Pinpoint the cell where the given text exists, returning its [X, Y] midpoint coordinate. 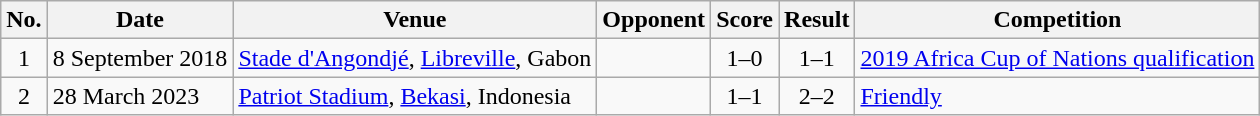
28 March 2023 [140, 96]
Friendly [1058, 96]
2019 Africa Cup of Nations qualification [1058, 58]
2–2 [817, 96]
Score [745, 20]
Venue [415, 20]
1 [24, 58]
8 September 2018 [140, 58]
1–0 [745, 58]
Opponent [654, 20]
No. [24, 20]
Result [817, 20]
Patriot Stadium, Bekasi, Indonesia [415, 96]
2 [24, 96]
Stade d'Angondjé, Libreville, Gabon [415, 58]
Competition [1058, 20]
Date [140, 20]
